From the cell containing the given text, extract its center point as (X, Y) coordinate. 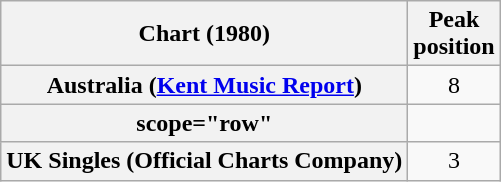
Chart (1980) (204, 34)
Peakposition (454, 34)
scope="row" (204, 123)
UK Singles (Official Charts Company) (204, 161)
8 (454, 85)
Australia (Kent Music Report) (204, 85)
3 (454, 161)
